Return (x, y) of the center of cell containing provided text 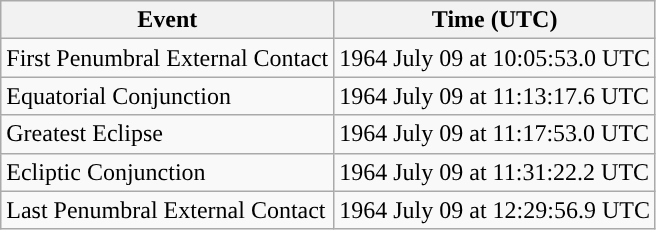
1964 July 09 at 11:17:53.0 UTC (495, 134)
Ecliptic Conjunction (168, 172)
Time (UTC) (495, 20)
1964 July 09 at 11:13:17.6 UTC (495, 96)
Last Penumbral External Contact (168, 210)
Equatorial Conjunction (168, 96)
1964 July 09 at 12:29:56.9 UTC (495, 210)
1964 July 09 at 10:05:53.0 UTC (495, 58)
1964 July 09 at 11:31:22.2 UTC (495, 172)
First Penumbral External Contact (168, 58)
Event (168, 20)
Greatest Eclipse (168, 134)
